Locate the cell with the specified text and output its (x, y) center coordinate. 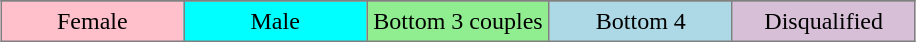
Disqualified (824, 21)
Female (92, 21)
Bottom 3 couples (458, 21)
Bottom 4 (640, 21)
Male (276, 21)
